Determine the [x, y] coordinate at the center of the cell enclosing the given text.  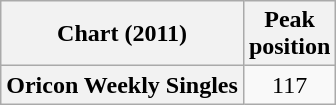
Oricon Weekly Singles [122, 85]
Peakposition [289, 34]
117 [289, 85]
Chart (2011) [122, 34]
